Identify which cell holds the provided text, then report its (x, y) central coordinate. 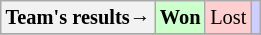
Won (180, 17)
Team's results→ (78, 17)
Lost (228, 17)
